Output the (x, y) coordinate of the center of the cell containing the given text.  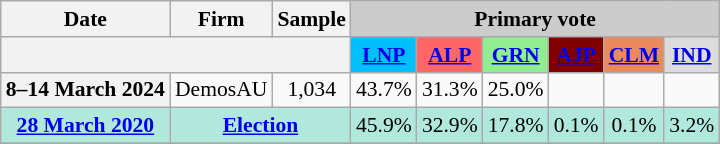
Sample (311, 19)
3.2% (692, 126)
IND (692, 55)
8–14 March 2024 (86, 90)
28 March 2020 (86, 126)
1,034 (311, 90)
Primary vote (535, 19)
Date (86, 19)
CLM (634, 55)
Firm (221, 19)
DemosAU (221, 90)
17.8% (516, 126)
AJP (576, 55)
GRN (516, 55)
31.3% (450, 90)
45.9% (384, 126)
Election (260, 126)
LNP (384, 55)
25.0% (516, 90)
ALP (450, 55)
32.9% (450, 126)
43.7% (384, 90)
